For the text-containing cell, return its midpoint in [x, y] coordinate format. 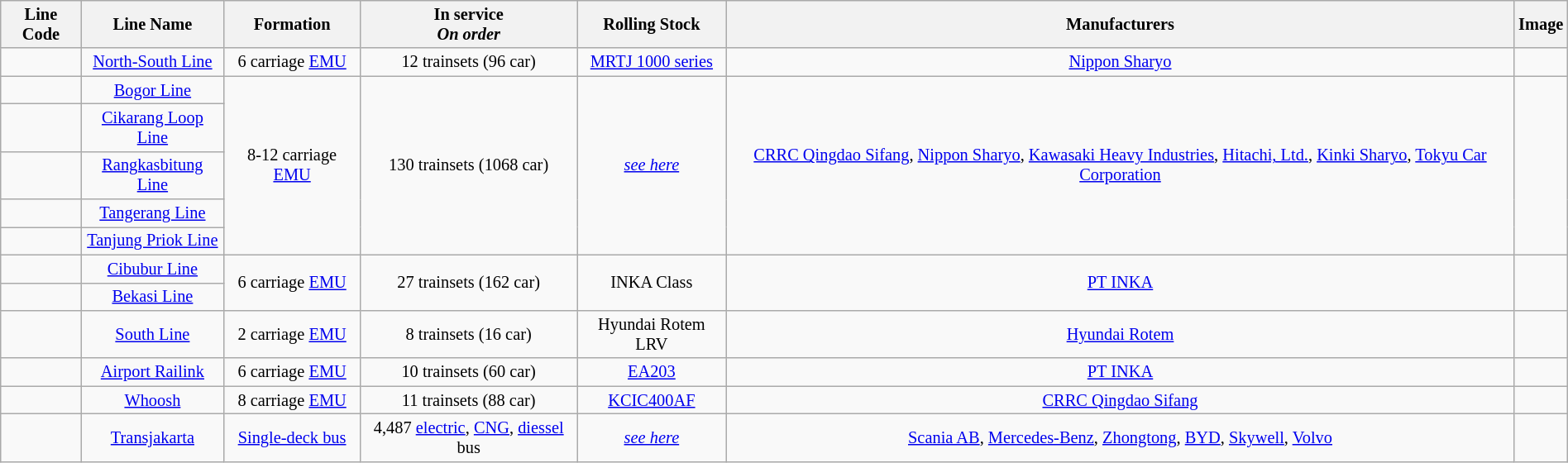
Bekasi Line [152, 297]
INKA Class [652, 283]
Cibubur Line [152, 269]
CRRC Qingdao Sifang, Nippon Sharyo, Kawasaki Heavy Industries, Hitachi, Ltd., Kinki Sharyo, Tokyu Car Corporation [1120, 165]
Image [1541, 25]
Manufacturers [1120, 25]
Rangkasbitung Line [152, 175]
CRRC Qingdao Sifang [1120, 400]
27 trainsets (162 car) [468, 283]
8 carriage EMU [293, 400]
Rolling Stock [652, 25]
In service On order [468, 25]
8 trainsets (16 car) [468, 335]
South Line [152, 335]
Bogor Line [152, 90]
Line Name [152, 25]
Single-deck bus [293, 438]
Hyundai Rotem LRV [652, 335]
North-South Line [152, 62]
12 trainsets (96 car) [468, 62]
Airport Railink [152, 372]
Tanjung Priok Line [152, 241]
Scania AB, Mercedes-Benz, Zhongtong, BYD, Skywell, Volvo [1120, 438]
KCIC400AF [652, 400]
Formation [293, 25]
Whoosh [152, 400]
8-12 carriage EMU [293, 165]
Transjakarta [152, 438]
Hyundai Rotem [1120, 335]
Nippon Sharyo [1120, 62]
Cikarang Loop Line [152, 128]
4,487 electric, CNG, diessel bus [468, 438]
MRTJ 1000 series [652, 62]
10 trainsets (60 car) [468, 372]
EA203 [652, 372]
11 trainsets (88 car) [468, 400]
2 carriage EMU [293, 335]
Tangerang Line [152, 213]
130 trainsets (1068 car) [468, 165]
Line Code [41, 25]
